Return the [X, Y] coordinate for the center point of the cell that contains the specified text.  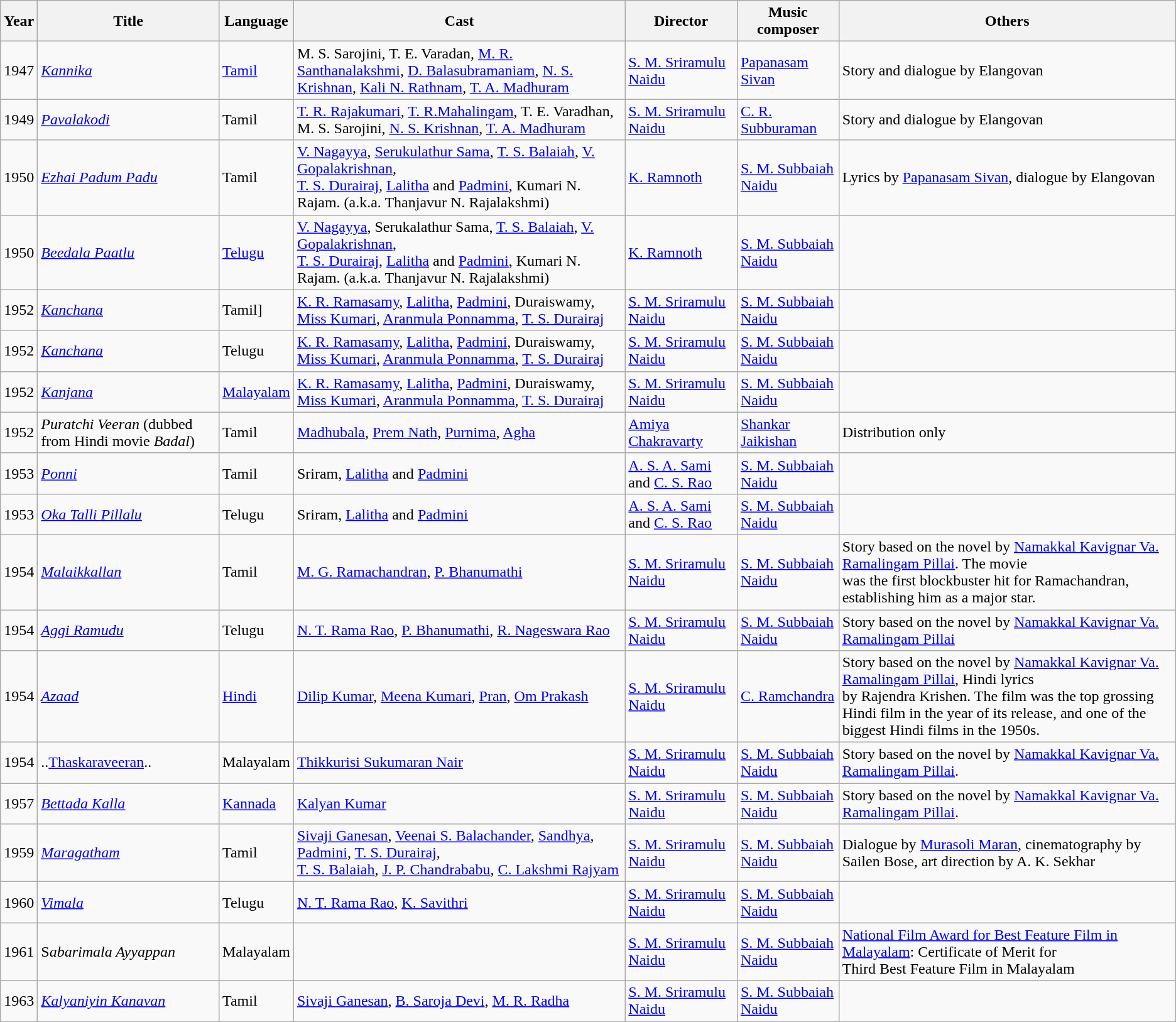
Tamil] [256, 310]
Malaikkallan [128, 572]
Shankar Jaikishan [788, 432]
Thikkurisi Sukumaran Nair [459, 763]
Ponni [128, 474]
C. Ramchandra [788, 697]
Amiya Chakravarty [681, 432]
Oka Talli Pillalu [128, 514]
Distribution only [1007, 432]
Azaad [128, 697]
Hindi [256, 697]
Lyrics by Papanasam Sivan, dialogue by Elangovan [1007, 177]
1963 [19, 1001]
Vimala [128, 902]
T. R. Rajakumari, T. R.Mahalingam, T. E. Varadhan, M. S. Sarojini, N. S. Krishnan, T. A. Madhuram [459, 119]
1959 [19, 853]
Sivaji Ganesan, Veenai S. Balachander, Sandhya, Padmini, T. S. Durairaj,T. S. Balaiah, J. P. Chandrababu, C. Lakshmi Rajyam [459, 853]
Kannada [256, 804]
Puratchi Veeran (dubbed from Hindi movie Badal) [128, 432]
Music composer [788, 21]
N. T. Rama Rao, P. Bhanumathi, R. Nageswara Rao [459, 629]
Title [128, 21]
M. S. Sarojini, T. E. Varadan, M. R. Santhanalakshmi, D. Balasubramaniam, N. S. Krishnan, Kali N. Rathnam, T. A. Madhuram [459, 70]
1947 [19, 70]
Beedala Paatlu [128, 253]
Kalyaniyin Kanavan [128, 1001]
Others [1007, 21]
Sivaji Ganesan, B. Saroja Devi, M. R. Radha [459, 1001]
Kannika [128, 70]
1960 [19, 902]
National Film Award for Best Feature Film in Malayalam: Certificate of Merit forThird Best Feature Film in Malayalam [1007, 952]
Cast [459, 21]
Language [256, 21]
Director [681, 21]
1961 [19, 952]
Sabarimala Ayyappan [128, 952]
Kalyan Kumar [459, 804]
Story based on the novel by Namakkal Kavignar Va. Ramalingam Pillai [1007, 629]
Pavalakodi [128, 119]
1949 [19, 119]
N. T. Rama Rao, K. Savithri [459, 902]
Maragatham [128, 853]
Dilip Kumar, Meena Kumari, Pran, Om Prakash [459, 697]
1957 [19, 804]
..Thaskaraveeran.. [128, 763]
C. R. Subburaman [788, 119]
Madhubala, Prem Nath, Purnima, Agha [459, 432]
Year [19, 21]
M. G. Ramachandran, P. Bhanumathi [459, 572]
Dialogue by Murasoli Maran, cinematography by Sailen Bose, art direction by A. K. Sekhar [1007, 853]
Kanjana [128, 392]
Bettada Kalla [128, 804]
Ezhai Padum Padu [128, 177]
Aggi Ramudu [128, 629]
Papanasam Sivan [788, 70]
